Determine the (X, Y) coordinate at the center of the cell enclosing the given text.  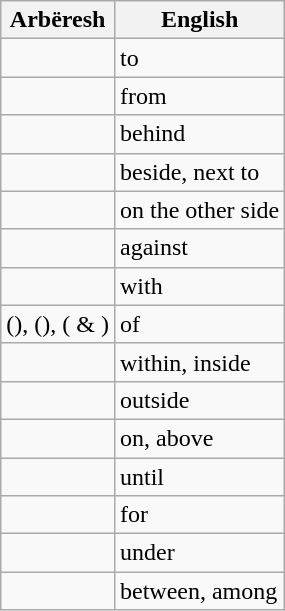
English (199, 20)
for (199, 515)
(), (), ( & ) (58, 324)
against (199, 248)
from (199, 96)
on, above (199, 438)
under (199, 553)
to (199, 58)
of (199, 324)
between, among (199, 591)
within, inside (199, 362)
with (199, 286)
Arbëresh (58, 20)
behind (199, 134)
until (199, 477)
beside, next to (199, 172)
outside (199, 400)
on the other side (199, 210)
